Search for the cell housing the specified text and yield its [X, Y] center coordinate. 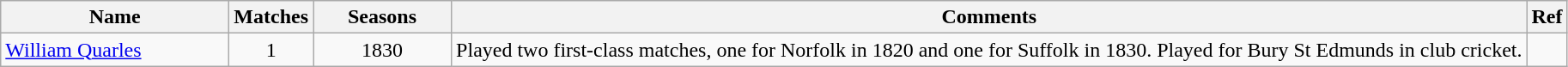
Ref [1547, 17]
William Quarles [115, 50]
Played two first-class matches, one for Norfolk in 1820 and one for Suffolk in 1830. Played for Bury St Edmunds in club cricket. [989, 50]
1830 [383, 50]
Name [115, 17]
Matches [271, 17]
Seasons [383, 17]
1 [271, 50]
Comments [989, 17]
